Locate the cell with the specified text and output its [X, Y] center coordinate. 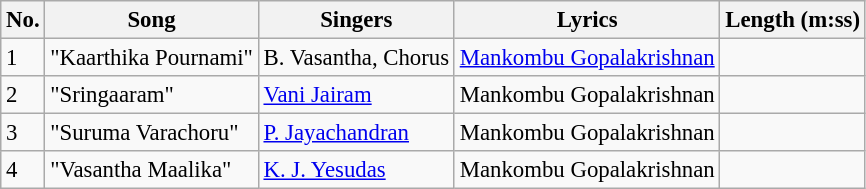
K. J. Yesudas [356, 170]
Length (m:ss) [792, 20]
No. [23, 20]
1 [23, 58]
4 [23, 170]
2 [23, 95]
Lyrics [587, 20]
Singers [356, 20]
Song [152, 20]
Vani Jairam [356, 95]
"Sringaaram" [152, 95]
"Kaarthika Pournami" [152, 58]
"Suruma Varachoru" [152, 133]
P. Jayachandran [356, 133]
B. Vasantha, Chorus [356, 58]
3 [23, 133]
"Vasantha Maalika" [152, 170]
